Extract the (x, y) coordinate from the center of the cell holding the provided text.  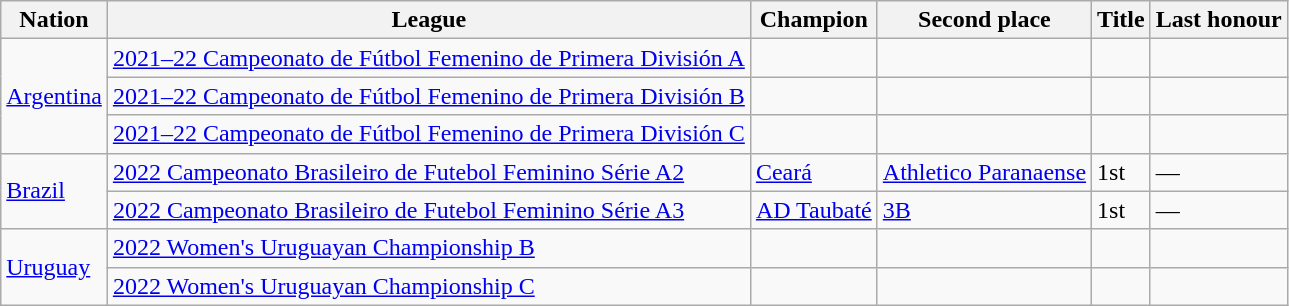
Champion (814, 20)
Ceará (814, 172)
Last honour (1218, 20)
2021–22 Campeonato de Fútbol Femenino de Primera División A (428, 58)
2022 Women's Uruguayan Championship C (428, 286)
AD Taubaté (814, 210)
Title (1122, 20)
League (428, 20)
Nation (54, 20)
2022 Women's Uruguayan Championship B (428, 248)
Athletico Paranaense (984, 172)
Argentina (54, 96)
Uruguay (54, 267)
Second place (984, 20)
2021–22 Campeonato de Fútbol Femenino de Primera División B (428, 96)
2022 Campeonato Brasileiro de Futebol Feminino Série A3 (428, 210)
2022 Campeonato Brasileiro de Futebol Feminino Série A2 (428, 172)
Brazil (54, 191)
2021–22 Campeonato de Fútbol Femenino de Primera División C (428, 134)
3B (984, 210)
